Provide the (x, y) coordinate of the cell's center where the given text is located.  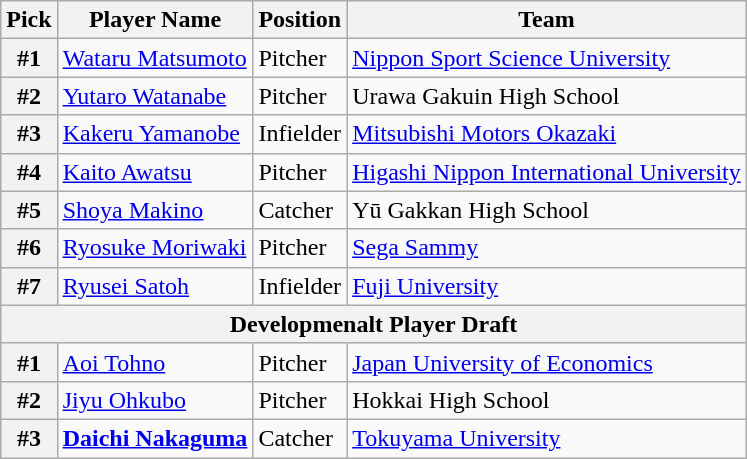
Yū Gakkan High School (547, 210)
Tokuyama University (547, 438)
#6 (29, 248)
Shoya Makino (155, 210)
Japan University of Economics (547, 362)
Urawa Gakuin High School (547, 96)
Developmenalt Player Draft (374, 324)
Hokkai High School (547, 400)
Ryusei Satoh (155, 286)
Aoi Tohno (155, 362)
Team (547, 20)
Daichi Nakaguma (155, 438)
Higashi Nippon International University (547, 172)
#5 (29, 210)
#7 (29, 286)
Mitsubishi Motors Okazaki (547, 134)
Position (300, 20)
Yutaro Watanabe (155, 96)
Kakeru Yamanobe (155, 134)
Fuji University (547, 286)
Nippon Sport Science University (547, 58)
Pick (29, 20)
Jiyu Ohkubo (155, 400)
#4 (29, 172)
Ryosuke Moriwaki (155, 248)
Kaito Awatsu (155, 172)
Sega Sammy (547, 248)
Player Name (155, 20)
Wataru Matsumoto (155, 58)
